Return (x, y) of the center of cell containing provided text 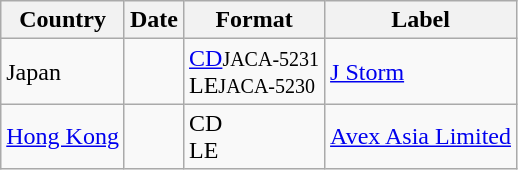
Date (154, 20)
Hong Kong (63, 136)
Country (63, 20)
J Storm (421, 72)
CDLE (254, 136)
Japan (63, 72)
Avex Asia Limited (421, 136)
Format (254, 20)
Label (421, 20)
CDJACA-5231LEJACA-5230 (254, 72)
